For the text-containing cell, return its midpoint in (X, Y) coordinate format. 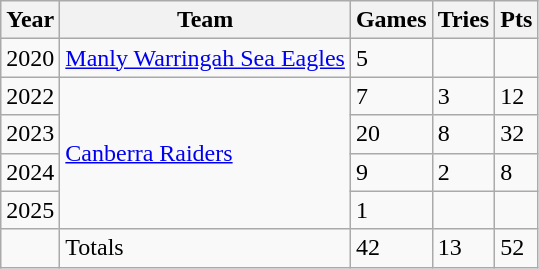
20 (391, 134)
Pts (516, 20)
2022 (30, 96)
1 (391, 210)
9 (391, 172)
Canberra Raiders (206, 153)
3 (464, 96)
5 (391, 58)
13 (464, 248)
2 (464, 172)
Games (391, 20)
Manly Warringah Sea Eagles (206, 58)
52 (516, 248)
Team (206, 20)
12 (516, 96)
2024 (30, 172)
Totals (206, 248)
Year (30, 20)
42 (391, 248)
2025 (30, 210)
2020 (30, 58)
32 (516, 134)
7 (391, 96)
Tries (464, 20)
2023 (30, 134)
